Output the [x, y] coordinate of the center of the cell containing the given text.  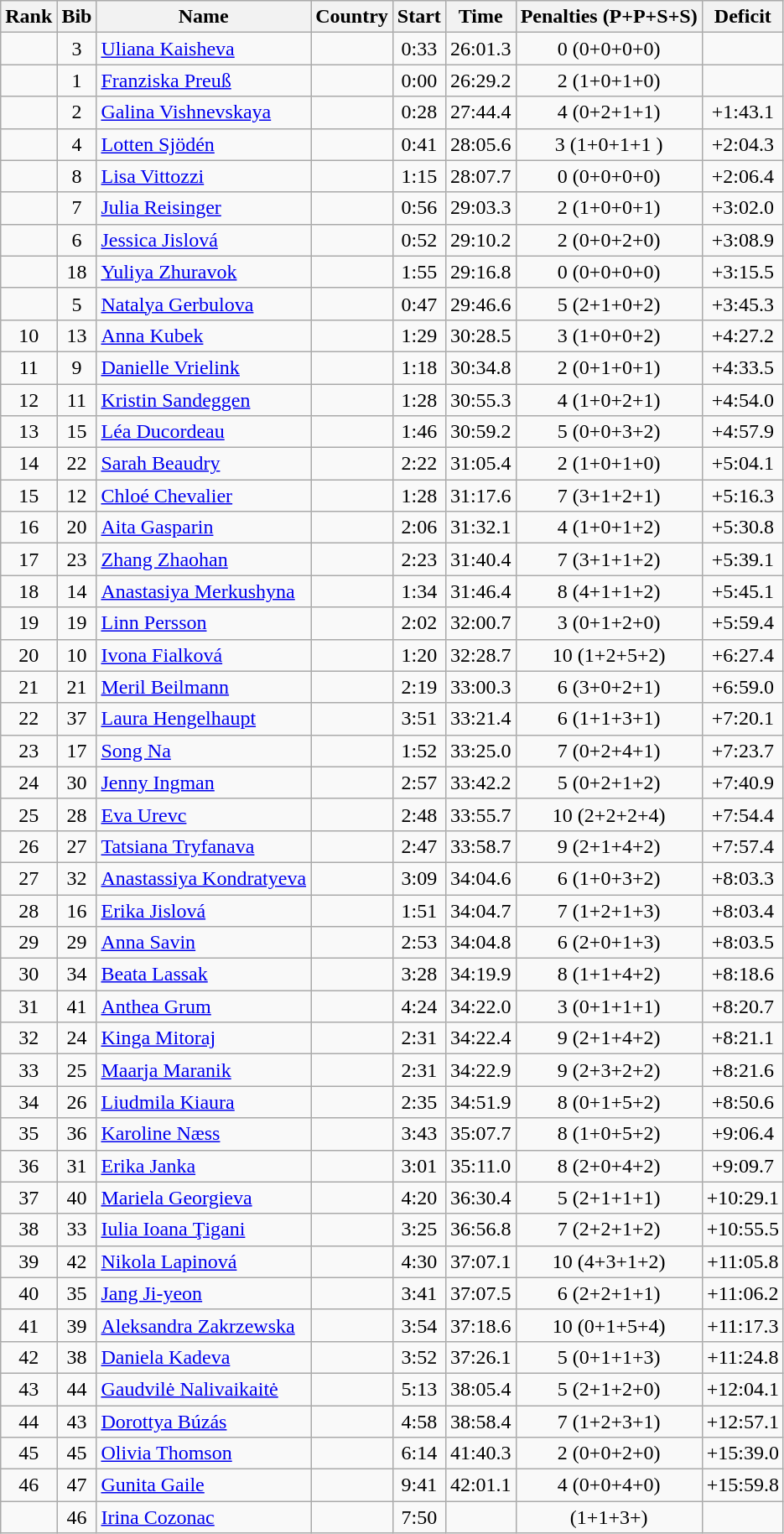
3:43 [419, 1134]
29:46.6 [480, 304]
Laura Hengelhaupt [204, 719]
4 (0+0+4+0) [609, 1485]
34:22.4 [480, 1038]
+8:21.1 [743, 1038]
34:22.9 [480, 1070]
2:22 [419, 464]
+7:54.4 [743, 814]
+3:15.5 [743, 272]
0:47 [419, 304]
28:05.6 [480, 144]
+5:59.4 [743, 623]
1:51 [419, 910]
+8:03.4 [743, 910]
+5:16.3 [743, 496]
2:48 [419, 814]
Tatsiana Tryfanava [204, 846]
1:29 [419, 335]
5 (0+1+1+3) [609, 1357]
+5:04.1 [743, 464]
Léa Ducordeau [204, 432]
Lotten Sjödén [204, 144]
37:18.6 [480, 1325]
34:04.7 [480, 910]
8 (0+1+5+2) [609, 1102]
9:41 [419, 1485]
+11:24.8 [743, 1357]
Natalya Gerbulova [204, 304]
+7:23.7 [743, 751]
+2:06.4 [743, 176]
Jessica Jislová [204, 240]
Iulia Ioana Ţigani [204, 1230]
1:55 [419, 272]
Meril Beilmann [204, 687]
3 (1+0+0+2) [609, 335]
3:52 [419, 1357]
+8:03.3 [743, 878]
32:00.7 [480, 623]
Aita Gasparin [204, 528]
3:25 [419, 1230]
Maarja Maranik [204, 1070]
9 (2+3+2+2) [609, 1070]
1:34 [419, 591]
10 (2+2+2+4) [609, 814]
6:14 [419, 1453]
+3:45.3 [743, 304]
35:11.0 [480, 1166]
0:00 [419, 81]
38:05.4 [480, 1389]
Gunita Gaile [204, 1485]
34:04.8 [480, 943]
Eva Urevc [204, 814]
+12:57.1 [743, 1422]
0:41 [419, 144]
Erika Janka [204, 1166]
Gaudvilė Nalivaikaitė [204, 1389]
Daniela Kadeva [204, 1357]
4:30 [419, 1261]
33:21.4 [480, 719]
6 [77, 240]
7 (3+1+1+2) [609, 559]
6 (1+1+3+1) [609, 719]
+4:57.9 [743, 432]
7 (0+2+4+1) [609, 751]
5 (2+1+2+0) [609, 1389]
+7:20.1 [743, 719]
+15:39.0 [743, 1453]
+8:18.6 [743, 975]
2:23 [419, 559]
Irina Cozonac [204, 1517]
Anthea Grum [204, 1006]
4:24 [419, 1006]
33:25.0 [480, 751]
37:07.1 [480, 1261]
(1+1+3+) [609, 1517]
34:22.0 [480, 1006]
+9:09.7 [743, 1166]
3:09 [419, 878]
Liudmila Kiaura [204, 1102]
1:15 [419, 176]
+3:02.0 [743, 208]
+15:59.8 [743, 1485]
10 (0+1+5+4) [609, 1325]
+5:30.8 [743, 528]
47 [77, 1485]
5:13 [419, 1389]
33:42.2 [480, 783]
Yuliya Zhuravok [204, 272]
Dorottya Búzás [204, 1422]
Olivia Thomson [204, 1453]
34:51.9 [480, 1102]
6 (1+0+3+2) [609, 878]
30:34.8 [480, 367]
Karoline Næss [204, 1134]
Anastassiya Kondratyeva [204, 878]
2:19 [419, 687]
5 (2+1+0+2) [609, 304]
27:44.4 [480, 112]
35:07.7 [480, 1134]
Franziska Preuß [204, 81]
30:55.3 [480, 400]
Linn Persson [204, 623]
31:05.4 [480, 464]
Time [480, 17]
Beata Lassak [204, 975]
7 [77, 208]
+6:27.4 [743, 655]
26:01.3 [480, 49]
2:47 [419, 846]
Galina Vishnevskaya [204, 112]
Start [419, 17]
2:06 [419, 528]
2:53 [419, 943]
8 (4+1+1+2) [609, 591]
Danielle Vrielink [204, 367]
8 [77, 176]
36:56.8 [480, 1230]
+2:04.3 [743, 144]
8 (1+1+4+2) [609, 975]
+11:17.3 [743, 1325]
Julia Reisinger [204, 208]
+6:59.0 [743, 687]
1:20 [419, 655]
+1:43.1 [743, 112]
5 (0+2+1+2) [609, 783]
8 (2+0+4+2) [609, 1166]
3:54 [419, 1325]
31:32.1 [480, 528]
Kinga Mitoraj [204, 1038]
4:20 [419, 1198]
Rank [29, 17]
3 (0+1+1+1) [609, 1006]
4 (1+0+1+2) [609, 528]
30:59.2 [480, 432]
2:35 [419, 1102]
Zhang Zhaohan [204, 559]
1:52 [419, 751]
2:57 [419, 783]
+7:40.9 [743, 783]
+9:06.4 [743, 1134]
2 (1+0+0+1) [609, 208]
0:33 [419, 49]
Sarah Beaudry [204, 464]
4 [77, 144]
Deficit [743, 17]
7:50 [419, 1517]
Aleksandra Zakrzewska [204, 1325]
2 (0+1+0+1) [609, 367]
+11:06.2 [743, 1293]
4 (0+2+1+1) [609, 112]
29:16.8 [480, 272]
+7:57.4 [743, 846]
Ivona Fialková [204, 655]
+4:33.5 [743, 367]
Anna Savin [204, 943]
+5:45.1 [743, 591]
32:28.7 [480, 655]
Song Na [204, 751]
+8:50.6 [743, 1102]
34:04.6 [480, 878]
+8:03.5 [743, 943]
+10:55.5 [743, 1230]
26:29.2 [480, 81]
29:03.3 [480, 208]
+8:21.6 [743, 1070]
+3:08.9 [743, 240]
7 (2+2+1+2) [609, 1230]
+12:04.1 [743, 1389]
Kristin Sandeggen [204, 400]
+10:29.1 [743, 1198]
Jang Ji-yeon [204, 1293]
3:28 [419, 975]
6 (2+2+1+1) [609, 1293]
3:51 [419, 719]
1 [77, 81]
1:46 [419, 432]
6 (3+0+2+1) [609, 687]
Bib [77, 17]
Uliana Kaisheva [204, 49]
Anastasiya Merkushyna [204, 591]
0:56 [419, 208]
0:28 [419, 112]
5 (2+1+1+1) [609, 1198]
29:10.2 [480, 240]
5 [77, 304]
10 (4+3+1+2) [609, 1261]
3 [77, 49]
Chloé Chevalier [204, 496]
3:41 [419, 1293]
Penalties (P+P+S+S) [609, 17]
34:19.9 [480, 975]
31:40.4 [480, 559]
Nikola Lapinová [204, 1261]
31:17.6 [480, 496]
+4:54.0 [743, 400]
36:30.4 [480, 1198]
+4:27.2 [743, 335]
+8:20.7 [743, 1006]
41:40.3 [480, 1453]
5 (0+0+3+2) [609, 432]
38:58.4 [480, 1422]
42:01.1 [480, 1485]
33:00.3 [480, 687]
1:18 [419, 367]
37:26.1 [480, 1357]
Mariela Georgieva [204, 1198]
33:58.7 [480, 846]
7 (3+1+2+1) [609, 496]
8 (1+0+5+2) [609, 1134]
Lisa Vittozzi [204, 176]
28:07.7 [480, 176]
3 (1+0+1+1 ) [609, 144]
9 [77, 367]
7 (1+2+1+3) [609, 910]
33:55.7 [480, 814]
3:01 [419, 1166]
10 (1+2+5+2) [609, 655]
37:07.5 [480, 1293]
Erika Jislová [204, 910]
Anna Kubek [204, 335]
+11:05.8 [743, 1261]
+5:39.1 [743, 559]
4:58 [419, 1422]
Name [204, 17]
3 (0+1+2+0) [609, 623]
0:52 [419, 240]
Country [352, 17]
30:28.5 [480, 335]
Jenny Ingman [204, 783]
31:46.4 [480, 591]
2 [77, 112]
7 (1+2+3+1) [609, 1422]
6 (2+0+1+3) [609, 943]
2:02 [419, 623]
4 (1+0+2+1) [609, 400]
